For the text-containing cell, return its midpoint in [X, Y] coordinate format. 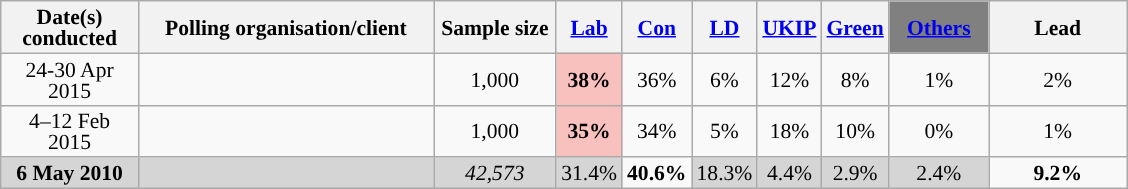
Lab [589, 27]
12% [789, 79]
Sample size [496, 27]
9.2% [1058, 174]
18.3% [725, 174]
34% [656, 131]
Others [939, 27]
UKIP [789, 27]
10% [854, 131]
4.4% [789, 174]
36% [656, 79]
2.9% [854, 174]
5% [725, 131]
Date(s)conducted [70, 27]
2% [1058, 79]
6% [725, 79]
LD [725, 27]
35% [589, 131]
31.4% [589, 174]
4–12 Feb 2015 [70, 131]
6 May 2010 [70, 174]
42,573 [496, 174]
40.6% [656, 174]
Polling organisation/client [286, 27]
2.4% [939, 174]
38% [589, 79]
0% [939, 131]
8% [854, 79]
18% [789, 131]
Con [656, 27]
24-30 Apr 2015 [70, 79]
Lead [1058, 27]
Green [854, 27]
